Identify which cell holds the provided text, then report its (X, Y) central coordinate. 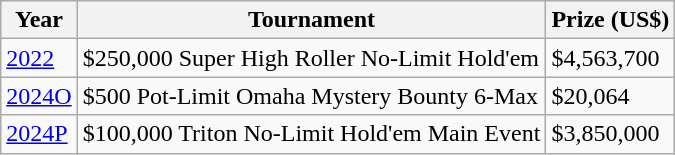
Year (39, 20)
$100,000 Triton No-Limit Hold'em Main Event (312, 134)
$3,850,000 (610, 134)
$20,064 (610, 96)
2022 (39, 58)
$500 Pot-Limit Omaha Mystery Bounty 6-Max (312, 96)
$250,000 Super High Roller No-Limit Hold'em (312, 58)
Prize (US$) (610, 20)
2024P (39, 134)
Tournament (312, 20)
2024O (39, 96)
$4,563,700 (610, 58)
